Capture the cell that displays the provided text and extract its (X, Y) central coordinate. 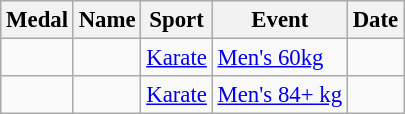
Event (280, 20)
Medal (38, 20)
Men's 60kg (280, 58)
Name (107, 20)
Date (375, 20)
Men's 84+ kg (280, 95)
Sport (176, 20)
